Provide the [x, y] coordinate of the cell's center where the given text is located.  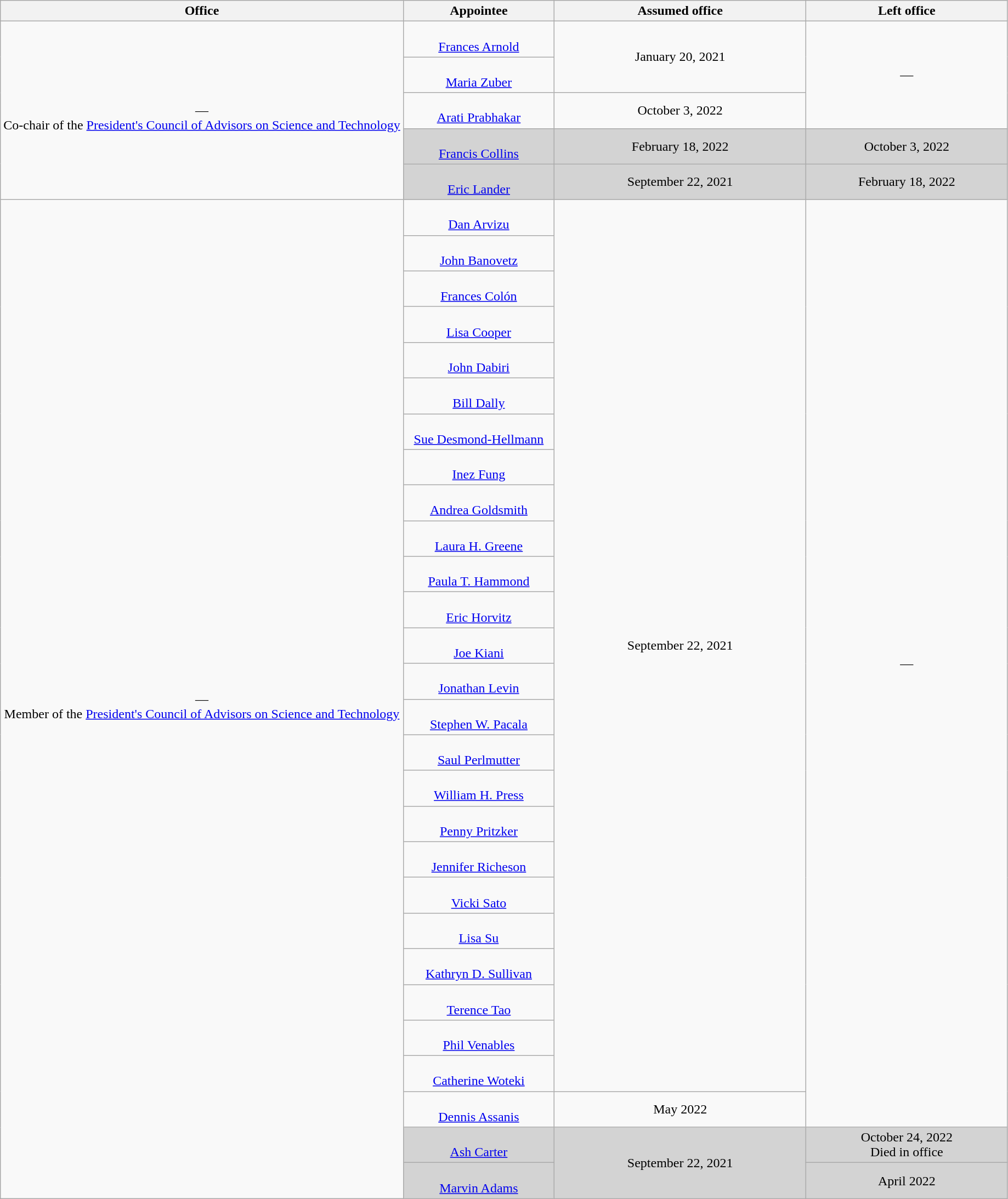
Stephen W. Pacala [478, 717]
Laura H. Greene [478, 538]
January 20, 2021 [680, 57]
October 24, 2022Died in office [907, 1145]
Catherine Woteki [478, 1073]
Sue Desmond-Hellmann [478, 431]
Phil Venables [478, 1038]
Jennifer Richeson [478, 860]
Eric Horvitz [478, 610]
May 2022 [680, 1110]
Andrea Goldsmith [478, 503]
—Co-chair of the President's Council of Advisors on Science and Technology [202, 111]
—Member of the President's Council of Advisors on Science and Technology [202, 699]
Left office [907, 11]
William H. Press [478, 788]
Maria Zuber [478, 75]
Marvin Adams [478, 1181]
Ash Carter [478, 1145]
Joe Kiani [478, 646]
Lisa Su [478, 931]
Arati Prabhakar [478, 111]
Penny Pritzker [478, 823]
Assumed office [680, 11]
Vicki Sato [478, 895]
Kathryn D. Sullivan [478, 966]
Frances Arnold [478, 39]
Paula T. Hammond [478, 575]
Terence Tao [478, 1002]
Office [202, 11]
Bill Dally [478, 396]
Eric Lander [478, 182]
Appointee [478, 11]
Inez Fung [478, 467]
Frances Colón [478, 288]
Dennis Assanis [478, 1110]
Jonathan Levin [478, 681]
Francis Collins [478, 146]
Lisa Cooper [478, 325]
John Dabiri [478, 360]
April 2022 [907, 1181]
Dan Arvizu [478, 217]
Saul Perlmutter [478, 752]
John Banovetz [478, 253]
